Scan for the cell matching the given text and deliver its (x, y) coordinate at center. 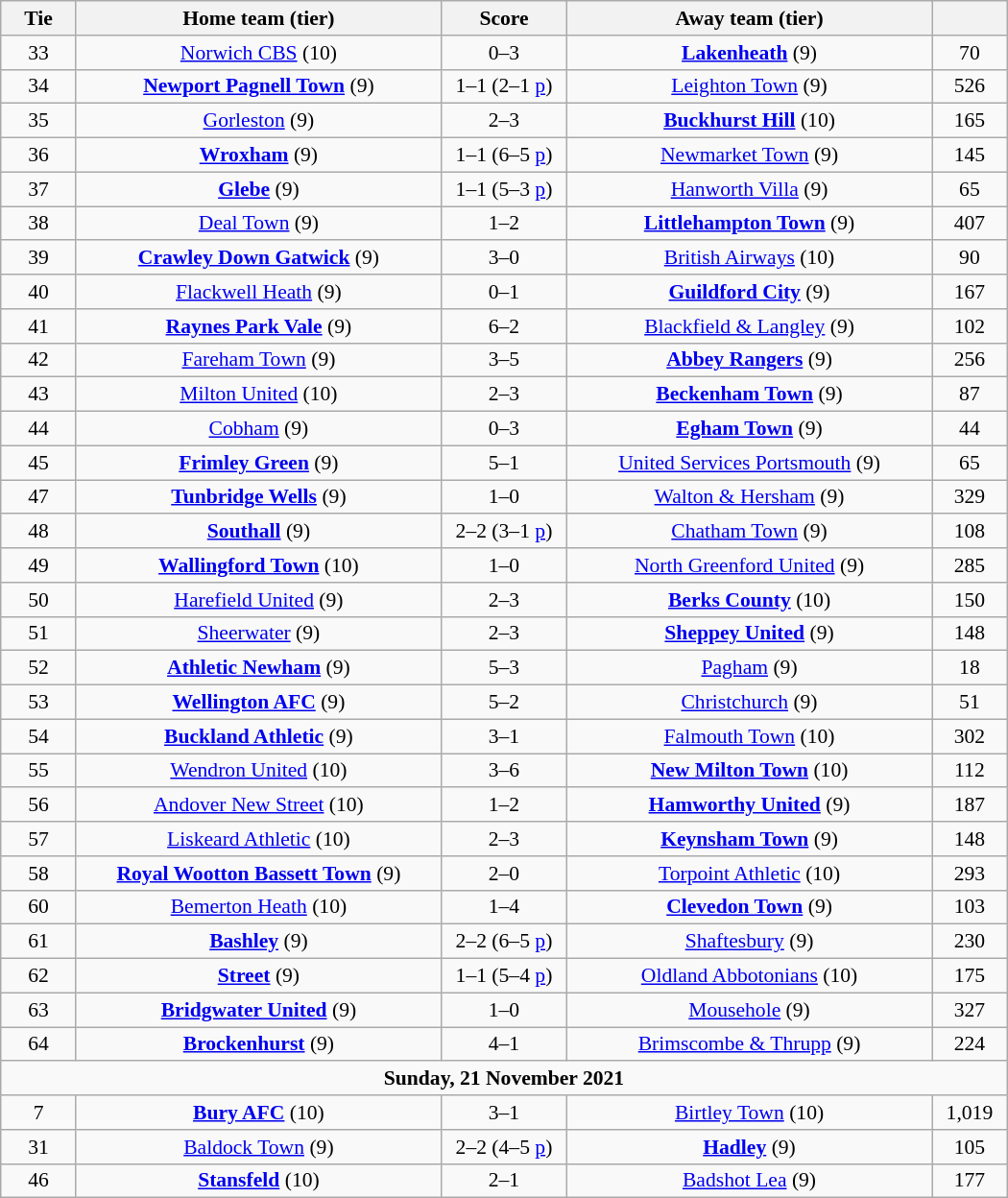
62 (38, 976)
Newmarket Town (9) (750, 156)
327 (970, 1010)
Birtley Town (10) (750, 1113)
Gorleston (9) (258, 121)
3–0 (503, 258)
2–0 (503, 874)
Brimscombe & Thrupp (9) (750, 1044)
1–4 (503, 907)
224 (970, 1044)
56 (38, 805)
Sunday, 21 November 2021 (504, 1079)
Chatham Town (9) (750, 532)
48 (38, 532)
Raynes Park Vale (9) (258, 326)
Hadley (9) (750, 1147)
Shaftesbury (9) (750, 942)
53 (38, 703)
49 (38, 565)
4–1 (503, 1044)
Royal Wootton Bassett Town (9) (258, 874)
87 (970, 395)
102 (970, 326)
3–5 (503, 360)
Wroxham (9) (258, 156)
Newport Pagnell Town (9) (258, 86)
33 (38, 53)
293 (970, 874)
167 (970, 292)
47 (38, 497)
Fareham Town (9) (258, 360)
5–1 (503, 463)
187 (970, 805)
Abbey Rangers (9) (750, 360)
Bridgwater United (9) (258, 1010)
2–1 (503, 1181)
Flackwell Heath (9) (258, 292)
58 (38, 874)
Clevedon Town (9) (750, 907)
Liskeard Athletic (10) (258, 839)
Badshot Lea (9) (750, 1181)
526 (970, 86)
Beckenham Town (9) (750, 395)
Christchurch (9) (750, 703)
1–1 (5–4 p) (503, 976)
36 (38, 156)
Bashley (9) (258, 942)
Tunbridge Wells (9) (258, 497)
Berks County (10) (750, 600)
177 (970, 1181)
285 (970, 565)
Southall (9) (258, 532)
2–2 (6–5 p) (503, 942)
Keynsham Town (9) (750, 839)
52 (38, 668)
Andover New Street (10) (258, 805)
United Services Portsmouth (9) (750, 463)
British Airways (10) (750, 258)
Baldock Town (9) (258, 1147)
Lakenheath (9) (750, 53)
Frimley Green (9) (258, 463)
Mousehole (9) (750, 1010)
64 (38, 1044)
Buckhurst Hill (10) (750, 121)
0–1 (503, 292)
5–3 (503, 668)
63 (38, 1010)
54 (38, 736)
329 (970, 497)
42 (38, 360)
1–1 (2–1 p) (503, 86)
41 (38, 326)
Blackfield & Langley (9) (750, 326)
Walton & Hersham (9) (750, 497)
Bury AFC (10) (258, 1113)
43 (38, 395)
46 (38, 1181)
55 (38, 771)
North Greenford United (9) (750, 565)
34 (38, 86)
37 (38, 189)
150 (970, 600)
Away team (tier) (750, 18)
1,019 (970, 1113)
38 (38, 224)
Deal Town (9) (258, 224)
45 (38, 463)
302 (970, 736)
Hamworthy United (9) (750, 805)
Stansfeld (10) (258, 1181)
2–2 (3–1 p) (503, 532)
145 (970, 156)
108 (970, 532)
1–1 (5–3 p) (503, 189)
Crawley Down Gatwick (9) (258, 258)
Athletic Newham (9) (258, 668)
Harefield United (9) (258, 600)
18 (970, 668)
Wendron United (10) (258, 771)
1–1 (6–5 p) (503, 156)
2–2 (4–5 p) (503, 1147)
Hanworth Villa (9) (750, 189)
Buckland Athletic (9) (258, 736)
Glebe (9) (258, 189)
New Milton Town (10) (750, 771)
35 (38, 121)
5–2 (503, 703)
60 (38, 907)
175 (970, 976)
61 (38, 942)
Street (9) (258, 976)
Norwich CBS (10) (258, 53)
7 (38, 1113)
Cobham (9) (258, 429)
Littlehampton Town (9) (750, 224)
3–6 (503, 771)
Leighton Town (9) (750, 86)
Milton United (10) (258, 395)
Torpoint Athletic (10) (750, 874)
105 (970, 1147)
Sheppey United (9) (750, 634)
112 (970, 771)
256 (970, 360)
Pagham (9) (750, 668)
6–2 (503, 326)
Egham Town (9) (750, 429)
31 (38, 1147)
Oldland Abbotonians (10) (750, 976)
Wellington AFC (9) (258, 703)
407 (970, 224)
Tie (38, 18)
Sheerwater (9) (258, 634)
Guildford City (9) (750, 292)
40 (38, 292)
70 (970, 53)
165 (970, 121)
Brockenhurst (9) (258, 1044)
39 (38, 258)
Bemerton Heath (10) (258, 907)
57 (38, 839)
Score (503, 18)
103 (970, 907)
50 (38, 600)
Falmouth Town (10) (750, 736)
Wallingford Town (10) (258, 565)
230 (970, 942)
90 (970, 258)
Home team (tier) (258, 18)
